Locate the cell with the specified text and output its (X, Y) center coordinate. 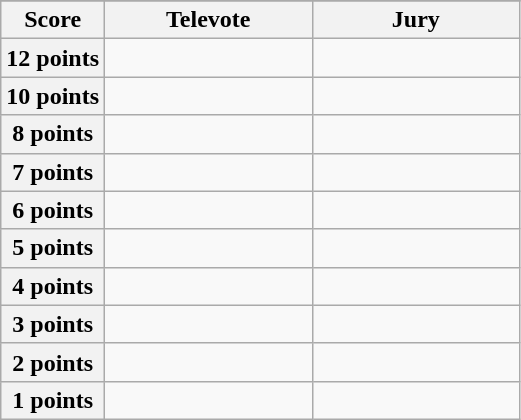
3 points (53, 324)
4 points (53, 286)
Score (53, 20)
12 points (53, 58)
Televote (209, 20)
5 points (53, 248)
10 points (53, 96)
8 points (53, 134)
6 points (53, 210)
2 points (53, 362)
7 points (53, 172)
Jury (416, 20)
1 points (53, 400)
